Find where the given text appears and provide that cell's center as (X, Y) coordinate. 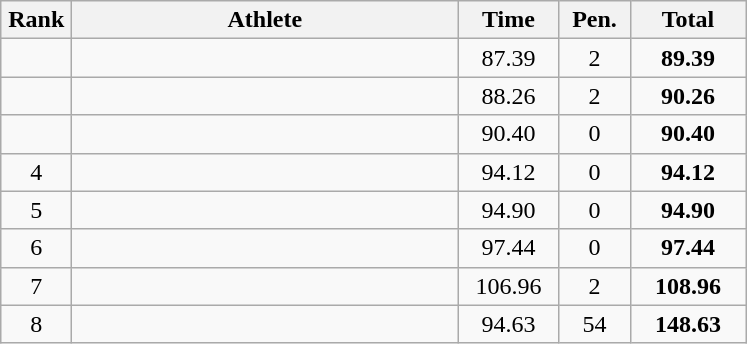
94.63 (508, 324)
89.39 (688, 58)
6 (36, 248)
7 (36, 286)
Athlete (265, 20)
Total (688, 20)
108.96 (688, 286)
148.63 (688, 324)
88.26 (508, 96)
5 (36, 210)
Rank (36, 20)
54 (594, 324)
Time (508, 20)
106.96 (508, 286)
Pen. (594, 20)
87.39 (508, 58)
8 (36, 324)
90.26 (688, 96)
4 (36, 172)
